Extract the (X, Y) coordinate from the center of the cell holding the provided text.  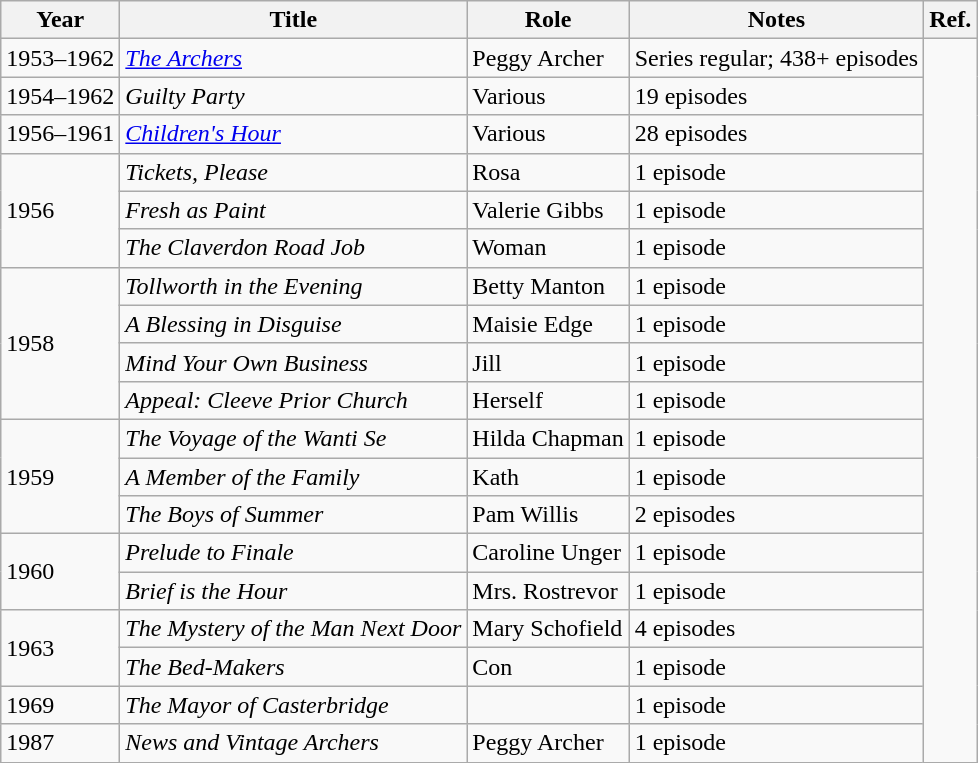
Tickets, Please (294, 172)
The Mayor of Casterbridge (294, 705)
1969 (60, 705)
Ref. (950, 20)
Maisie Edge (548, 324)
Rosa (548, 172)
The Claverdon Road Job (294, 248)
The Boys of Summer (294, 515)
1987 (60, 743)
2 episodes (776, 515)
Brief is the Hour (294, 591)
Caroline Unger (548, 553)
Pam Willis (548, 515)
Valerie Gibbs (548, 210)
Notes (776, 20)
Con (548, 667)
Role (548, 20)
19 episodes (776, 96)
Series regular; 438+ episodes (776, 58)
1963 (60, 648)
Appeal: Cleeve Prior Church (294, 400)
Mary Schofield (548, 629)
A Blessing in Disguise (294, 324)
1956–1961 (60, 134)
The Archers (294, 58)
Title (294, 20)
1959 (60, 476)
1954–1962 (60, 96)
Woman (548, 248)
1953–1962 (60, 58)
Mind Your Own Business (294, 362)
The Voyage of the Wanti Se (294, 438)
Herself (548, 400)
28 episodes (776, 134)
Fresh as Paint (294, 210)
Prelude to Finale (294, 553)
Guilty Party (294, 96)
Betty Manton (548, 286)
1956 (60, 210)
4 episodes (776, 629)
1960 (60, 572)
A Member of the Family (294, 477)
Year (60, 20)
Mrs. Rostrevor (548, 591)
Kath (548, 477)
Jill (548, 362)
Children's Hour (294, 134)
The Bed-Makers (294, 667)
News and Vintage Archers (294, 743)
The Mystery of the Man Next Door (294, 629)
1958 (60, 343)
Tollworth in the Evening (294, 286)
Hilda Chapman (548, 438)
